Return the (x, y) coordinate for the center point of the cell that contains the specified text.  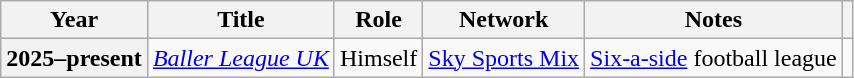
Year (74, 20)
Notes (714, 20)
Sky Sports Mix (504, 58)
Six-a-side football league (714, 58)
Role (378, 20)
Himself (378, 58)
2025–present (74, 58)
Title (240, 20)
Baller League UK (240, 58)
Network (504, 20)
